Provide the [x, y] coordinate of the cell's center where the given text is located.  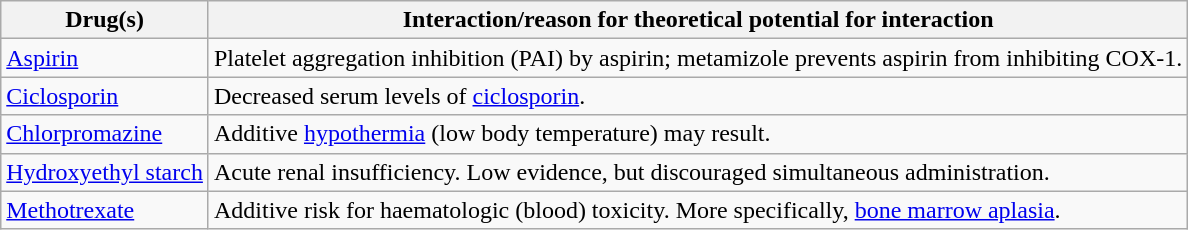
Platelet aggregation inhibition (PAI) by aspirin; metamizole prevents aspirin from inhibiting COX-1. [698, 58]
Additive risk for haematologic (blood) toxicity. More specifically, bone marrow aplasia. [698, 210]
Interaction/reason for theoretical potential for interaction [698, 20]
Decreased serum levels of ciclosporin. [698, 96]
Additive hypothermia (low body temperature) may result. [698, 134]
Aspirin [105, 58]
Drug(s) [105, 20]
Acute renal insufficiency. Low evidence, but discouraged simultaneous administration. [698, 172]
Hydroxyethyl starch [105, 172]
Chlorpromazine [105, 134]
Ciclosporin [105, 96]
Methotrexate [105, 210]
